Identify which cell holds the provided text, then report its (X, Y) central coordinate. 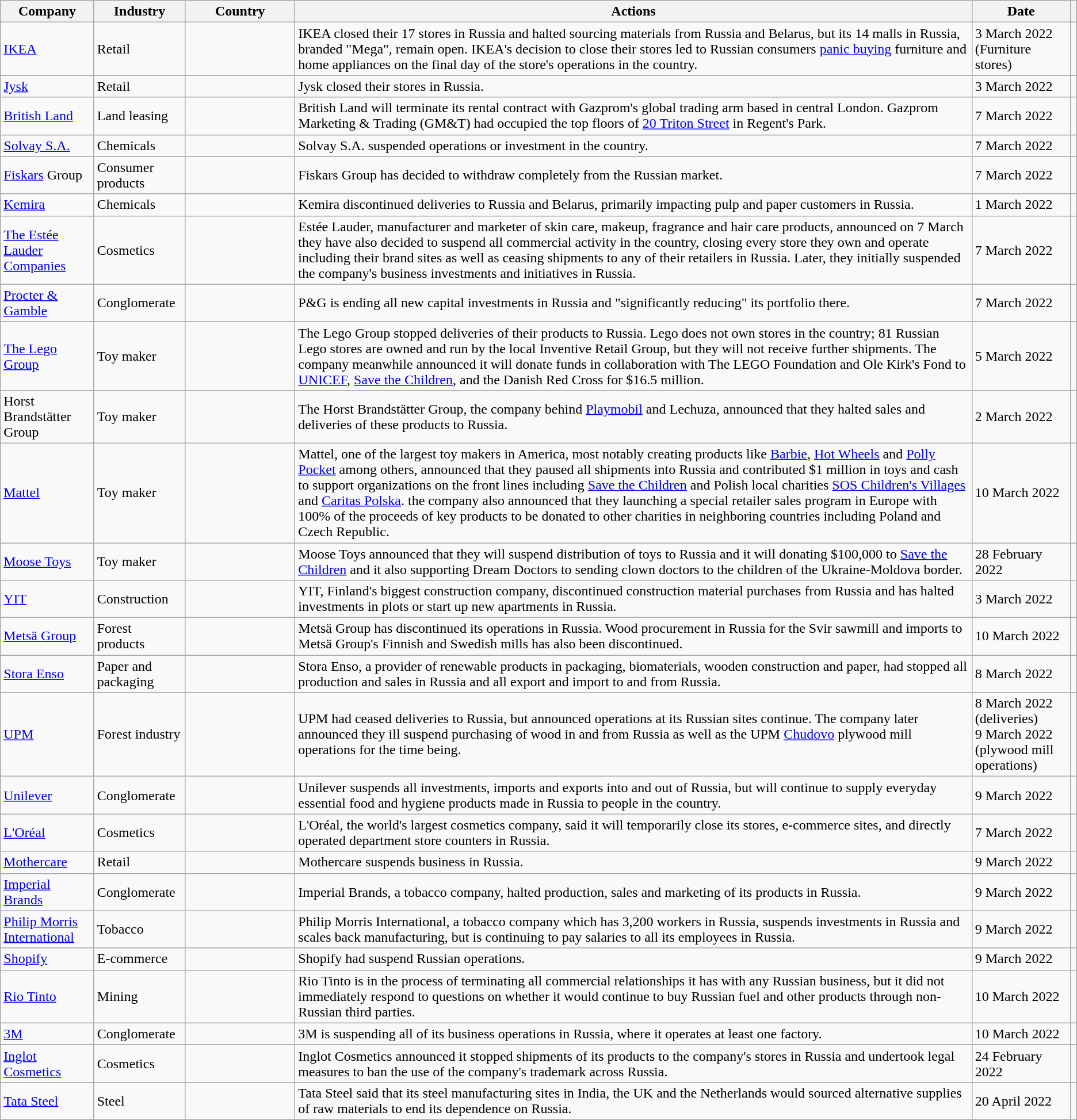
Moose Toys (47, 561)
3M is suspending all of its business operations in Russia, where it operates at least one factory. (633, 1034)
8 March 2022 (deliveries) 9 March 2022 (plywood mill operations) (1021, 735)
8 March 2022 (1021, 674)
Industry (139, 12)
Forest industry (139, 735)
Date (1021, 12)
Actions (633, 12)
Mattel (47, 492)
Stora Enso (47, 674)
Shopify had suspend Russian operations. (633, 959)
Solvay S.A. (47, 146)
Land leasing (139, 116)
IKEA (47, 49)
Mothercare suspends business in Russia. (633, 862)
Construction (139, 599)
Shopify (47, 959)
20 April 2022 (1021, 1101)
Imperial Brands (47, 892)
The Lego Group (47, 356)
Unilever (47, 795)
2 March 2022 (1021, 416)
Rio Tinto (47, 996)
Inglot Cosmetics (47, 1063)
Country (240, 12)
1 March 2022 (1021, 205)
3M (47, 1034)
Imperial Brands, a tobacco company, halted production, sales and marketing of its products in Russia. (633, 892)
Fiskars Group has decided to withdraw completely from the Russian market. (633, 175)
Kemira discontinued deliveries to Russia and Belarus, primarily impacting pulp and paper customers in Russia. (633, 205)
British Land (47, 116)
Tobacco (139, 930)
The Estée Lauder Companies (47, 250)
Fiskars Group (47, 175)
Solvay S.A. suspended operations or investment in the country. (633, 146)
UPM (47, 735)
The Horst Brandstätter Group, the company behind Playmobil and Lechuza, announced that they halted sales and deliveries of these products to Russia. (633, 416)
Consumer products (139, 175)
Mothercare (47, 862)
Paper and packaging (139, 674)
Procter & Gamble (47, 303)
Mining (139, 996)
Jysk (47, 86)
Philip Morris International (47, 930)
Jysk closed their stores in Russia. (633, 86)
Forest products (139, 636)
P&G is ending all new capital investments in Russia and "significantly reducing" its portfolio there. (633, 303)
24 February 2022 (1021, 1063)
28 February 2022 (1021, 561)
Steel (139, 1101)
YIT (47, 599)
Horst Brandstätter Group (47, 416)
5 March 2022 (1021, 356)
Metsä Group (47, 636)
Tata Steel (47, 1101)
Kemira (47, 205)
3 March 2022 (Furniture stores) (1021, 49)
L'Oréal (47, 833)
Company (47, 12)
E-commerce (139, 959)
